Return the (X, Y) coordinate for the center point of the cell that contains the specified text.  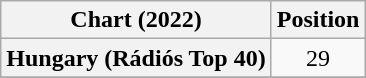
Hungary (Rádiós Top 40) (136, 58)
Chart (2022) (136, 20)
29 (318, 58)
Position (318, 20)
